Locate the cell with the specified text and output its (x, y) center coordinate. 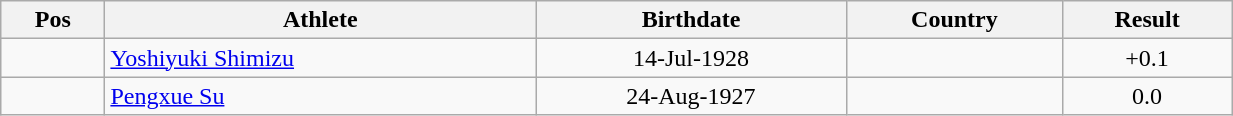
14-Jul-1928 (692, 58)
Athlete (320, 20)
Pengxue Su (320, 96)
Country (954, 20)
+0.1 (1148, 58)
Result (1148, 20)
Birthdate (692, 20)
0.0 (1148, 96)
Yoshiyuki Shimizu (320, 58)
24-Aug-1927 (692, 96)
Pos (53, 20)
